Search for the cell housing the specified text and yield its [X, Y] center coordinate. 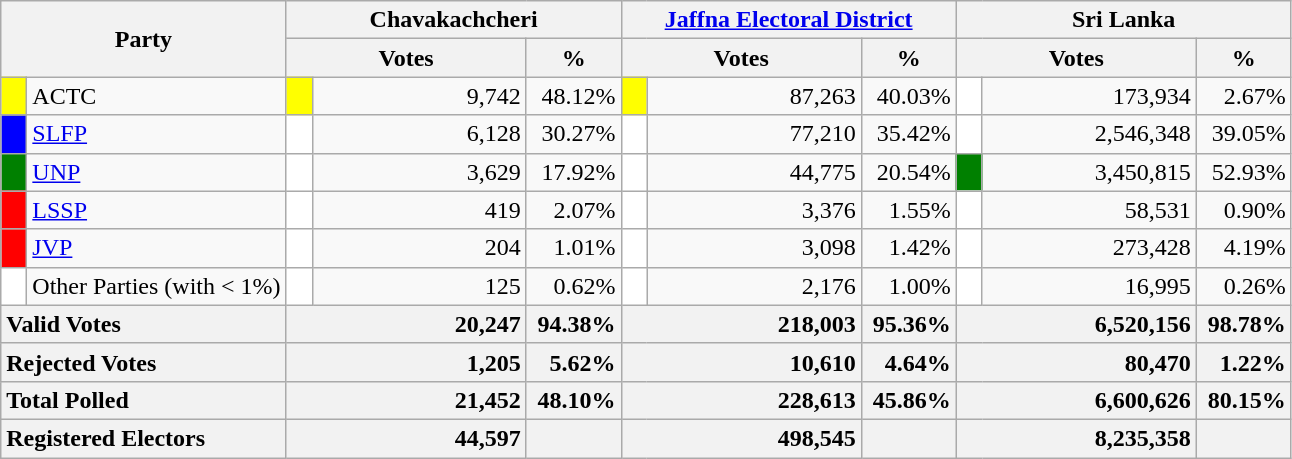
ACTC [156, 96]
95.36% [908, 324]
Jaffna Electoral District [788, 20]
0.62% [574, 286]
218,003 [741, 324]
1.00% [908, 286]
6,128 [419, 134]
273,428 [1089, 248]
2.07% [574, 210]
Valid Votes [144, 324]
9,742 [419, 96]
3,450,815 [1089, 172]
UNP [156, 172]
204 [419, 248]
30.27% [574, 134]
419 [419, 210]
20.54% [908, 172]
48.10% [574, 400]
10,610 [741, 362]
6,520,156 [1076, 324]
0.26% [1244, 286]
228,613 [741, 400]
40.03% [908, 96]
Chavakachcheri [454, 20]
39.05% [1244, 134]
125 [419, 286]
16,995 [1089, 286]
498,545 [741, 438]
1.01% [574, 248]
5.62% [574, 362]
2.67% [1244, 96]
58,531 [1089, 210]
77,210 [754, 134]
98.78% [1244, 324]
20,247 [406, 324]
2,546,348 [1089, 134]
1.22% [1244, 362]
52.93% [1244, 172]
87,263 [754, 96]
173,934 [1089, 96]
21,452 [406, 400]
3,629 [419, 172]
SLFP [156, 134]
35.42% [908, 134]
94.38% [574, 324]
6,600,626 [1076, 400]
1,205 [406, 362]
4.19% [1244, 248]
17.92% [574, 172]
Sri Lanka [1124, 20]
Registered Electors [144, 438]
80,470 [1076, 362]
Other Parties (with < 1%) [156, 286]
2,176 [754, 286]
4.64% [908, 362]
Rejected Votes [144, 362]
44,775 [754, 172]
48.12% [574, 96]
1.42% [908, 248]
JVP [156, 248]
LSSP [156, 210]
3,098 [754, 248]
80.15% [1244, 400]
Total Polled [144, 400]
0.90% [1244, 210]
1.55% [908, 210]
Party [144, 39]
3,376 [754, 210]
44,597 [406, 438]
45.86% [908, 400]
8,235,358 [1076, 438]
